For the text-containing cell, return its midpoint in [x, y] coordinate format. 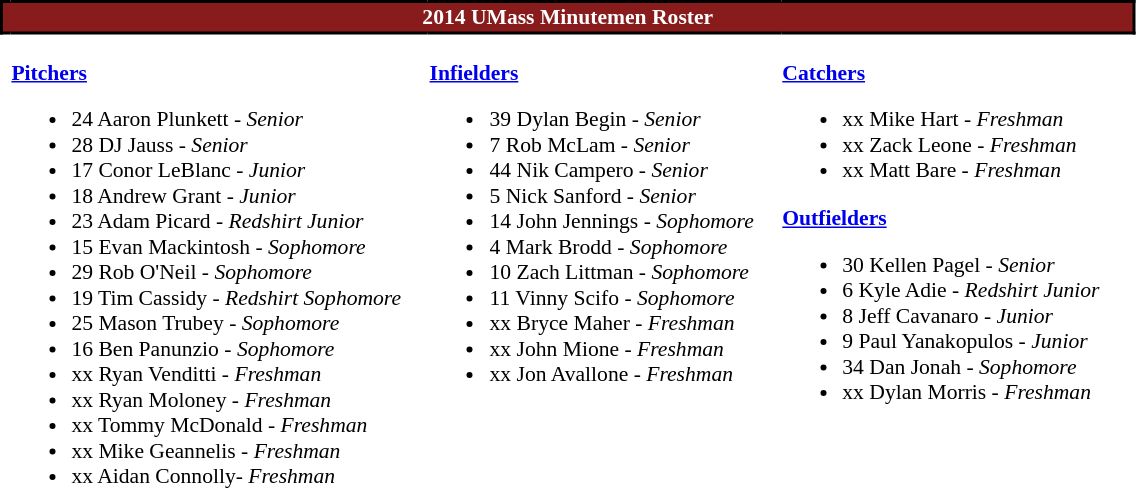
2014 UMass Minutemen Roster [568, 18]
